Output the [X, Y] coordinate of the center of the cell containing the given text.  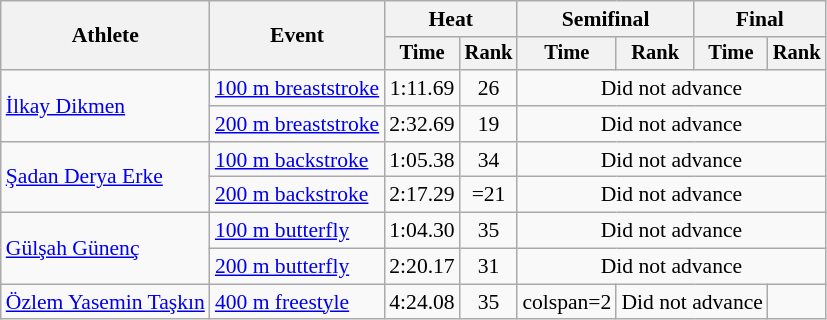
2:32.69 [422, 124]
26 [489, 88]
19 [489, 124]
2:17.29 [422, 195]
=21 [489, 195]
34 [489, 160]
100 m breaststroke [297, 88]
Gülşah Günenç [106, 248]
4:24.08 [422, 302]
1:11.69 [422, 88]
Athlete [106, 36]
100 m backstroke [297, 160]
Şadan Derya Erke [106, 178]
1:04.30 [422, 231]
2:20.17 [422, 267]
200 m backstroke [297, 195]
Final [760, 19]
Semifinal [606, 19]
Heat [450, 19]
31 [489, 267]
Özlem Yasemin Taşkın [106, 302]
İlkay Dikmen [106, 106]
100 m butterfly [297, 231]
400 m freestyle [297, 302]
200 m breaststroke [297, 124]
Event [297, 36]
colspan=2 [566, 302]
200 m butterfly [297, 267]
1:05.38 [422, 160]
